Search for the cell housing the specified text and yield its (X, Y) center coordinate. 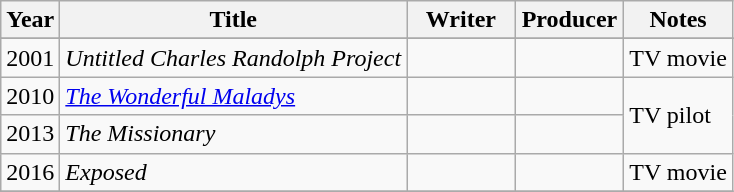
Notes (678, 20)
Title (234, 20)
The Wonderful Maladys (234, 96)
Producer (570, 20)
The Missionary (234, 134)
Untitled Charles Randolph Project (234, 58)
TV pilot (678, 115)
Year (30, 20)
Exposed (234, 172)
2013 (30, 134)
2010 (30, 96)
2001 (30, 58)
2016 (30, 172)
Writer (462, 20)
